Output the [x, y] coordinate of the center of the cell containing the given text.  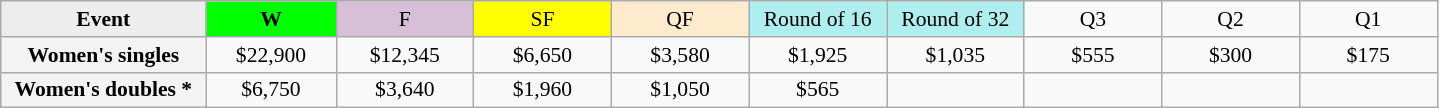
$1,050 [680, 90]
Event [104, 19]
Q3 [1093, 19]
Women's singles [104, 55]
$300 [1231, 55]
Q2 [1231, 19]
$1,925 [818, 55]
$1,035 [955, 55]
$175 [1368, 55]
$565 [818, 90]
Women's doubles * [104, 90]
$6,650 [543, 55]
Round of 16 [818, 19]
$3,580 [680, 55]
$3,640 [405, 90]
QF [680, 19]
$1,960 [543, 90]
F [405, 19]
$555 [1093, 55]
$22,900 [271, 55]
W [271, 19]
Q1 [1368, 19]
Round of 32 [955, 19]
$12,345 [405, 55]
$6,750 [271, 90]
SF [543, 19]
